Return (X, Y) of the center of cell containing provided text 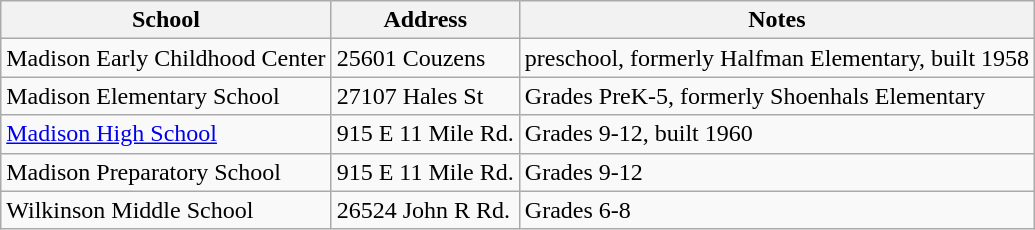
Grades 6-8 (776, 210)
Madison High School (166, 134)
preschool, formerly Halfman Elementary, built 1958 (776, 58)
25601 Couzens (425, 58)
Grades 9-12 (776, 172)
27107 Hales St (425, 96)
26524 John R Rd. (425, 210)
School (166, 20)
Grades PreK-5, formerly Shoenhals Elementary (776, 96)
Address (425, 20)
Madison Early Childhood Center (166, 58)
Wilkinson Middle School (166, 210)
Madison Elementary School (166, 96)
Madison Preparatory School (166, 172)
Grades 9-12, built 1960 (776, 134)
Notes (776, 20)
